Determine the (X, Y) coordinate at the center of the cell enclosing the given text.  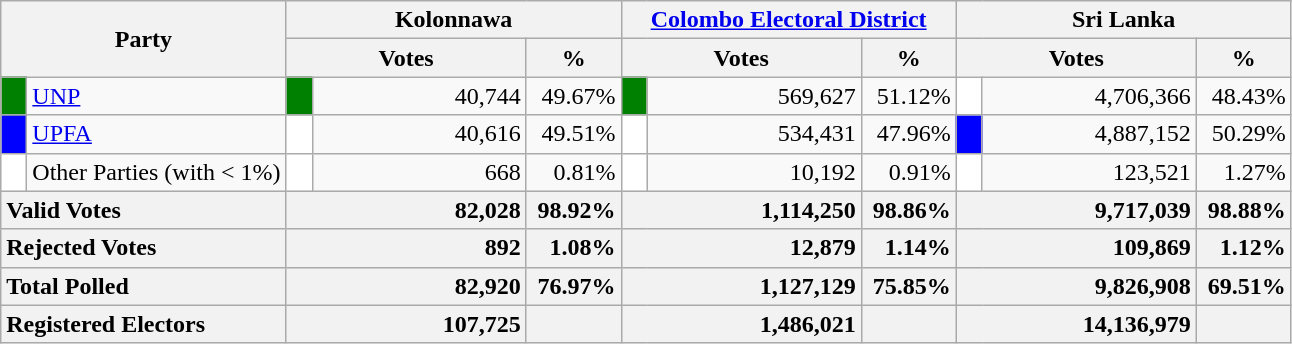
50.29% (1244, 134)
1,486,021 (741, 324)
4,706,366 (1089, 96)
48.43% (1244, 96)
Kolonnawa (454, 20)
1.12% (1244, 248)
0.91% (908, 172)
1.27% (1244, 172)
40,616 (419, 134)
4,887,152 (1089, 134)
1,114,250 (741, 210)
1.14% (908, 248)
49.67% (574, 96)
40,744 (419, 96)
49.51% (574, 134)
9,717,039 (1076, 210)
534,431 (754, 134)
892 (406, 248)
14,136,979 (1076, 324)
Registered Electors (144, 324)
Total Polled (144, 286)
98.86% (908, 210)
47.96% (908, 134)
Valid Votes (144, 210)
98.92% (574, 210)
UNP (156, 96)
76.97% (574, 286)
107,725 (406, 324)
Colombo Electoral District (788, 20)
69.51% (1244, 286)
82,920 (406, 286)
Sri Lanka (1124, 20)
1.08% (574, 248)
Rejected Votes (144, 248)
82,028 (406, 210)
123,521 (1089, 172)
75.85% (908, 286)
1,127,129 (741, 286)
51.12% (908, 96)
UPFA (156, 134)
569,627 (754, 96)
12,879 (741, 248)
Other Parties (with < 1%) (156, 172)
10,192 (754, 172)
0.81% (574, 172)
109,869 (1076, 248)
9,826,908 (1076, 286)
668 (419, 172)
Party (144, 39)
98.88% (1244, 210)
